Output the (X, Y) coordinate of the center of the cell containing the given text.  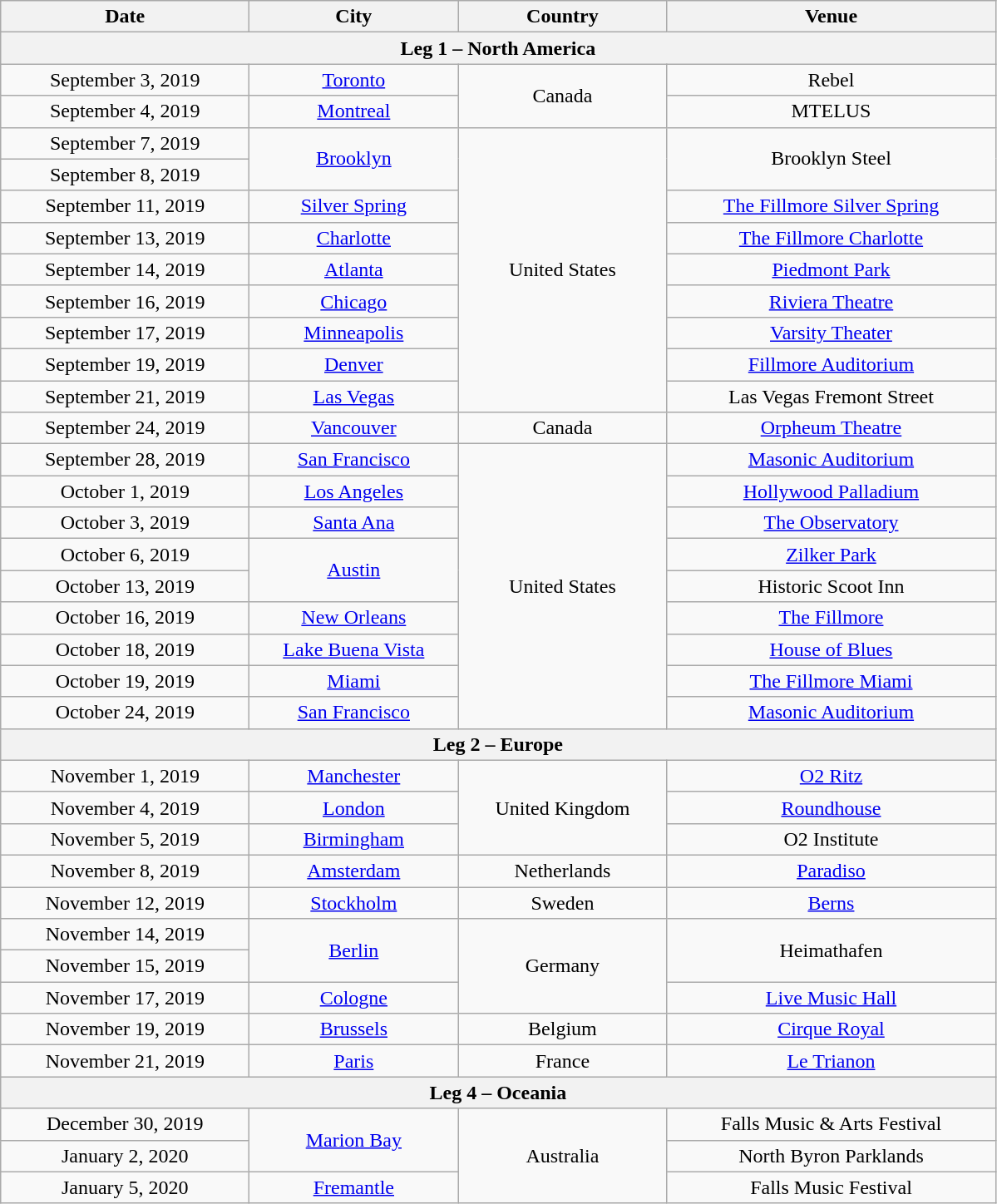
O2 Institute (832, 839)
Miami (354, 681)
Brussels (354, 1029)
Piedmont Park (832, 269)
Santa Ana (354, 523)
Belgium (562, 1029)
September 28, 2019 (125, 460)
Leg 2 – Europe (498, 744)
Falls Music & Arts Festival (832, 1124)
September 14, 2019 (125, 269)
Falls Music Festival (832, 1187)
December 30, 2019 (125, 1124)
Brooklyn Steel (832, 159)
October 18, 2019 (125, 649)
October 19, 2019 (125, 681)
Silver Spring (354, 206)
Brooklyn (354, 159)
Las Vegas (354, 397)
New Orleans (354, 618)
Leg 1 – North America (498, 48)
October 16, 2019 (125, 618)
Sweden (562, 902)
O2 Ritz (832, 776)
Date (125, 17)
November 15, 2019 (125, 966)
Roundhouse (832, 807)
Denver (354, 364)
Australia (562, 1156)
Venue (832, 17)
September 24, 2019 (125, 428)
North Byron Parklands (832, 1156)
November 1, 2019 (125, 776)
September 7, 2019 (125, 143)
Atlanta (354, 269)
Orpheum Theatre (832, 428)
Netherlands (562, 871)
Vancouver (354, 428)
Germany (562, 966)
September 21, 2019 (125, 397)
Cirque Royal (832, 1029)
Country (562, 17)
Minneapolis (354, 333)
January 5, 2020 (125, 1187)
Historic Scoot Inn (832, 586)
Toronto (354, 80)
The Fillmore (832, 618)
September 16, 2019 (125, 301)
Live Music Hall (832, 998)
The Fillmore Miami (832, 681)
Berlin (354, 950)
House of Blues (832, 649)
Rebel (832, 80)
London (354, 807)
Berns (832, 902)
September 3, 2019 (125, 80)
November 8, 2019 (125, 871)
Paris (354, 1061)
Los Angeles (354, 491)
November 5, 2019 (125, 839)
Manchester (354, 776)
France (562, 1061)
Leg 4 – Oceania (498, 1093)
The Fillmore Charlotte (832, 238)
September 8, 2019 (125, 175)
Montreal (354, 111)
MTELUS (832, 111)
September 19, 2019 (125, 364)
Cologne (354, 998)
Paradiso (832, 871)
October 24, 2019 (125, 713)
Riviera Theatre (832, 301)
October 13, 2019 (125, 586)
The Fillmore Silver Spring (832, 206)
September 13, 2019 (125, 238)
Fremantle (354, 1187)
October 3, 2019 (125, 523)
Austin (354, 570)
November 12, 2019 (125, 902)
Birmingham (354, 839)
October 1, 2019 (125, 491)
November 17, 2019 (125, 998)
November 19, 2019 (125, 1029)
United Kingdom (562, 807)
Varsity Theater (832, 333)
November 21, 2019 (125, 1061)
January 2, 2020 (125, 1156)
The Observatory (832, 523)
Hollywood Palladium (832, 491)
Las Vegas Fremont Street (832, 397)
City (354, 17)
Amsterdam (354, 871)
October 6, 2019 (125, 555)
Fillmore Auditorium (832, 364)
Lake Buena Vista (354, 649)
Stockholm (354, 902)
September 17, 2019 (125, 333)
Zilker Park (832, 555)
Heimathafen (832, 950)
November 4, 2019 (125, 807)
September 4, 2019 (125, 111)
Marion Bay (354, 1140)
November 14, 2019 (125, 935)
September 11, 2019 (125, 206)
Chicago (354, 301)
Charlotte (354, 238)
Le Trianon (832, 1061)
